Extract the (x, y) coordinate from the center of the cell holding the provided text.  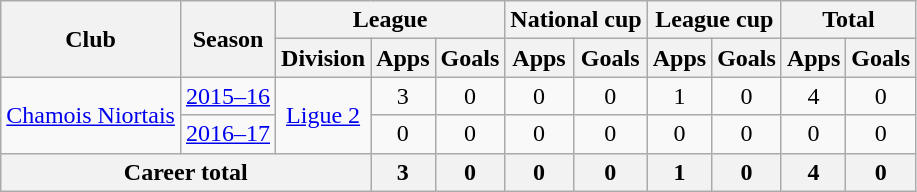
2015–16 (228, 96)
Season (228, 39)
League (390, 20)
2016–17 (228, 134)
National cup (576, 20)
Club (91, 39)
Career total (186, 172)
Ligue 2 (324, 115)
Total (848, 20)
Division (324, 58)
League cup (714, 20)
Chamois Niortais (91, 115)
